From the cell containing the given text, extract its center point as (x, y) coordinate. 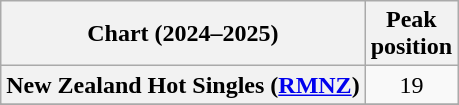
Chart (2024–2025) (183, 34)
Peakposition (411, 34)
19 (411, 85)
New Zealand Hot Singles (RMNZ) (183, 85)
